Pinpoint the cell where the given text exists, returning its (X, Y) midpoint coordinate. 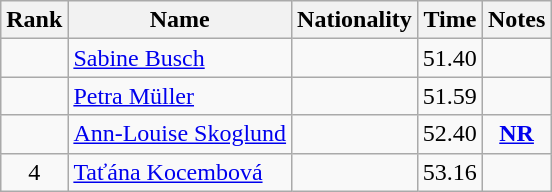
Taťána Kocembová (180, 172)
53.16 (450, 172)
NR (516, 134)
Ann-Louise Skoglund (180, 134)
Nationality (355, 20)
52.40 (450, 134)
51.59 (450, 96)
Name (180, 20)
Time (450, 20)
Petra Müller (180, 96)
Sabine Busch (180, 58)
Notes (516, 20)
4 (34, 172)
51.40 (450, 58)
Rank (34, 20)
